Provide the (X, Y) coordinate of the cell's center where the given text is located.  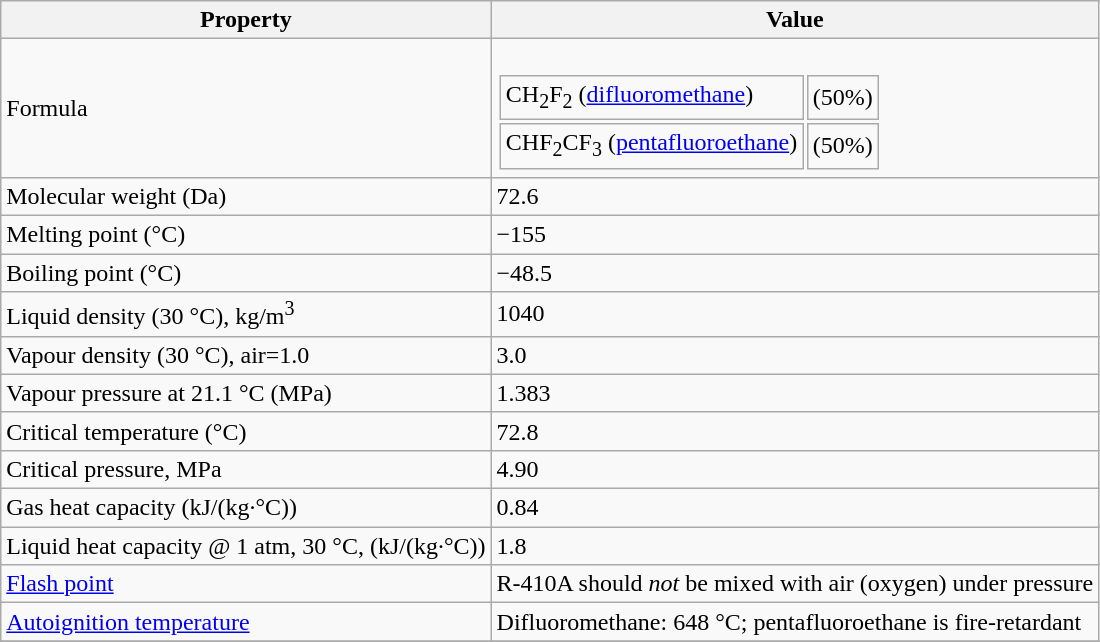
Boiling point (°C) (246, 273)
Property (246, 20)
R-410A should not be mixed with air (oxygen) under pressure (795, 584)
−155 (795, 235)
3.0 (795, 355)
Value (795, 20)
Vapour pressure at 21.1 °C (MPa) (246, 393)
Liquid density (30 °C), kg/m3 (246, 314)
Flash point (246, 584)
Vapour density (30 °C), air=1.0 (246, 355)
Critical pressure, MPa (246, 469)
72.6 (795, 197)
CH2F2 (difluoromethane) (50%) CHF2CF3 (pentafluoroethane) (50%) (795, 108)
Difluoromethane: 648 °C; pentafluoroethane is fire-retardant (795, 622)
1040 (795, 314)
4.90 (795, 469)
Liquid heat capacity @ 1 atm, 30 °C, (kJ/(kg·°C)) (246, 546)
Formula (246, 108)
CHF2CF3 (pentafluoroethane) (652, 146)
Autoignition temperature (246, 622)
Melting point (°C) (246, 235)
0.84 (795, 508)
72.8 (795, 431)
Critical temperature (°C) (246, 431)
Gas heat capacity (kJ/(kg·°C)) (246, 508)
1.383 (795, 393)
1.8 (795, 546)
−48.5 (795, 273)
CH2F2 (difluoromethane) (652, 97)
Molecular weight (Da) (246, 197)
